Locate the cell with the specified text and output its (X, Y) center coordinate. 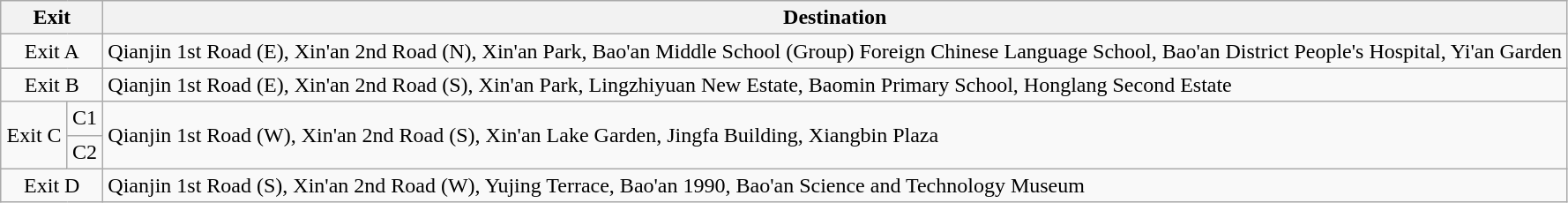
Destination (835, 18)
C1 (85, 118)
Exit A (52, 51)
Qianjin 1st Road (S), Xin'an 2nd Road (W), Yujing Terrace, Bao'an 1990, Bao'an Science and Technology Museum (835, 185)
C2 (85, 152)
Exit (52, 18)
Exit C (34, 135)
Qianjin 1st Road (E), Xin'an 2nd Road (S), Xin'an Park, Lingzhiyuan New Estate, Baomin Primary School, Honglang Second Estate (835, 85)
Qianjin 1st Road (W), Xin'an 2nd Road (S), Xin'an Lake Garden, Jingfa Building, Xiangbin Plaza (835, 135)
Exit D (52, 185)
Exit B (52, 85)
